Search for the cell housing the specified text and yield its (x, y) center coordinate. 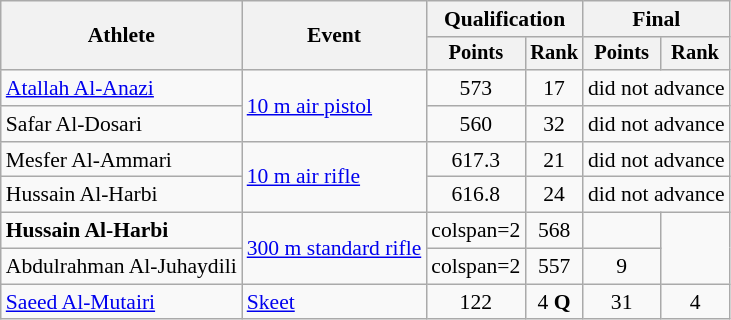
560 (476, 124)
Abdulrahman Al-Juhaydili (122, 267)
122 (476, 302)
Safar Al-Dosari (122, 124)
17 (554, 88)
31 (622, 302)
Mesfer Al-Ammari (122, 160)
617.3 (476, 160)
10 m air pistol (334, 106)
Skeet (334, 302)
573 (476, 88)
21 (554, 160)
Final (656, 19)
568 (554, 231)
Qualification (504, 19)
Event (334, 36)
300 m standard rifle (334, 248)
Atallah Al-Anazi (122, 88)
557 (554, 267)
Athlete (122, 36)
Saeed Al-Mutairi (122, 302)
9 (622, 267)
32 (554, 124)
4 Q (554, 302)
10 m air rifle (334, 178)
4 (694, 302)
24 (554, 195)
616.8 (476, 195)
